Detect which cell encompasses the target text, then output its (X, Y) center coordinate. 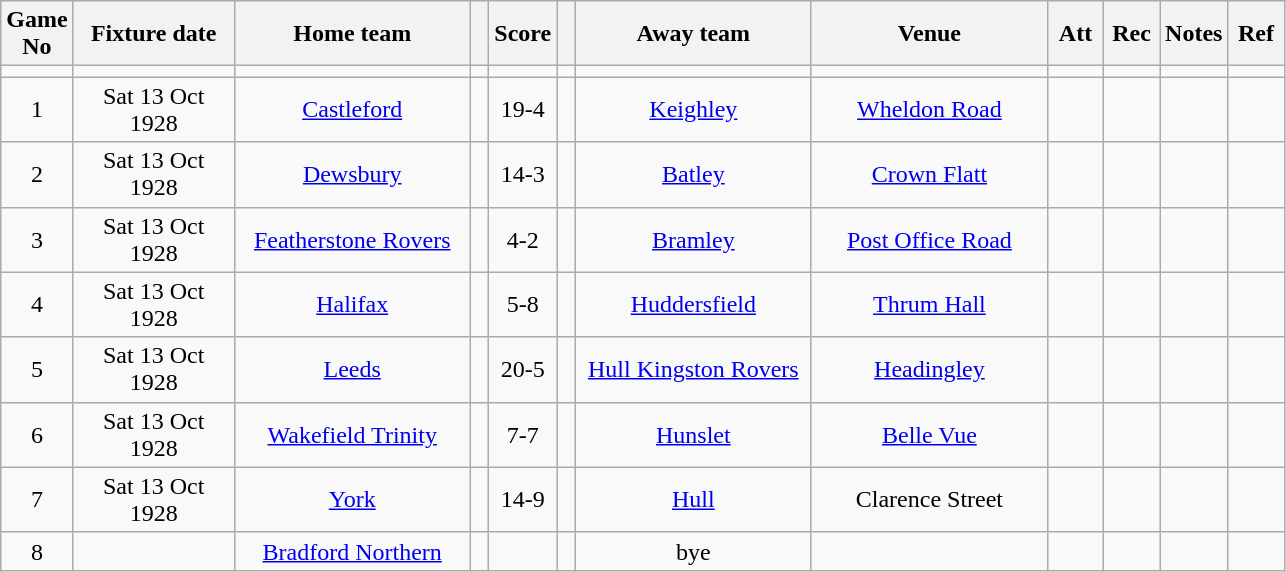
Huddersfield (693, 304)
Home team (352, 34)
Halifax (352, 304)
14-9 (523, 500)
Thrum Hall (929, 304)
5 (37, 370)
Venue (929, 34)
Castleford (352, 110)
Att (1075, 34)
Batley (693, 174)
Belle Vue (929, 434)
Bramley (693, 240)
7-7 (523, 434)
2 (37, 174)
14-3 (523, 174)
bye (693, 551)
York (352, 500)
Ref (1256, 34)
Crown Flatt (929, 174)
Headingley (929, 370)
6 (37, 434)
Bradford Northern (352, 551)
7 (37, 500)
Hull (693, 500)
Rec (1132, 34)
Hull Kingston Rovers (693, 370)
20-5 (523, 370)
Notes (1194, 34)
3 (37, 240)
Featherstone Rovers (352, 240)
Leeds (352, 370)
Away team (693, 34)
Hunslet (693, 434)
4 (37, 304)
5-8 (523, 304)
1 (37, 110)
19-4 (523, 110)
Clarence Street (929, 500)
Wheldon Road (929, 110)
Wakefield Trinity (352, 434)
8 (37, 551)
Keighley (693, 110)
4-2 (523, 240)
Post Office Road (929, 240)
Score (523, 34)
Dewsbury (352, 174)
Game No (37, 34)
Fixture date (154, 34)
